Determine the (X, Y) coordinate at the center of the cell enclosing the given text.  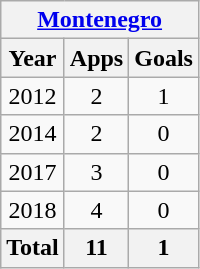
Total (33, 248)
2018 (33, 210)
4 (96, 210)
Apps (96, 58)
2014 (33, 134)
3 (96, 172)
2012 (33, 96)
Montenegro (100, 20)
11 (96, 248)
Year (33, 58)
2017 (33, 172)
Goals (164, 58)
